Pinpoint the cell where the given text exists, returning its (X, Y) midpoint coordinate. 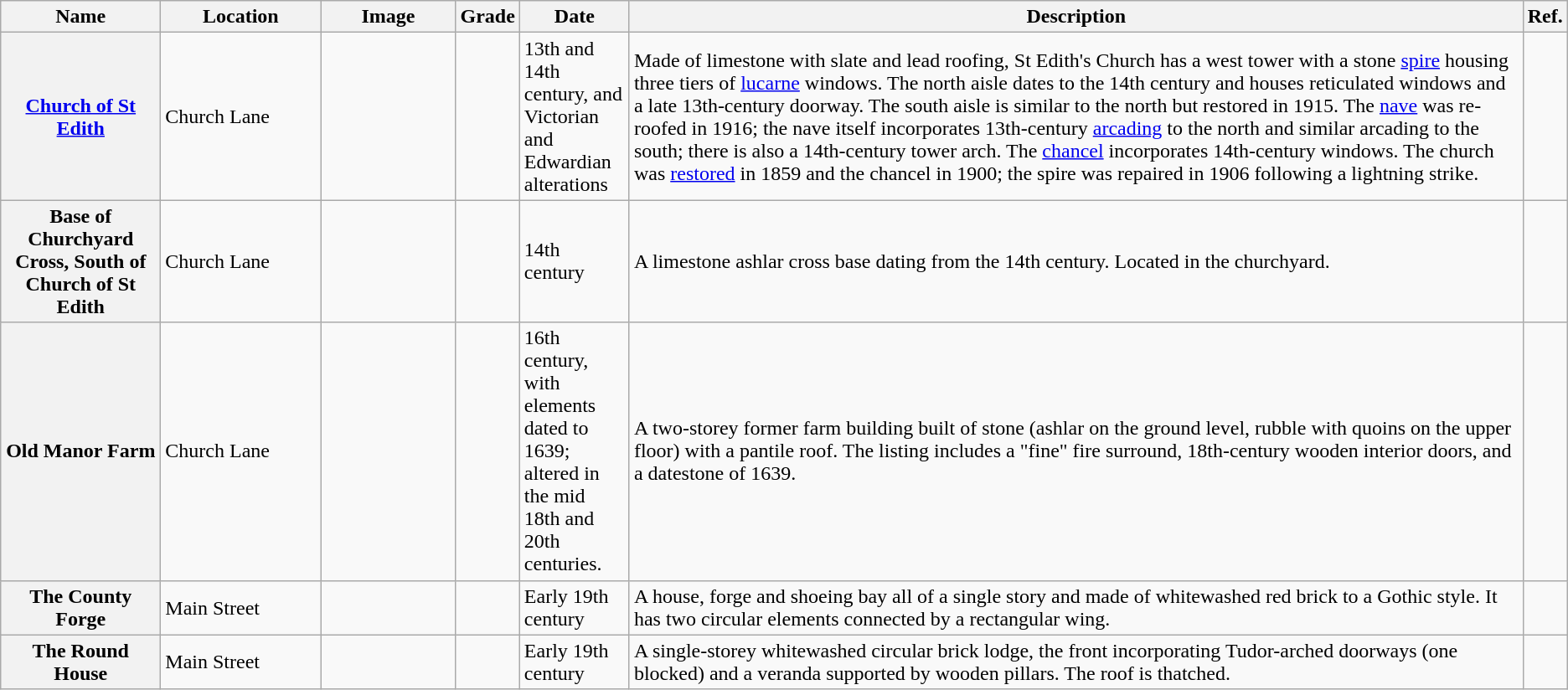
Name (80, 17)
Description (1075, 17)
Old Manor Farm (80, 451)
16th century, with elements dated to 1639; altered in the mid 18th and 20th centuries. (575, 451)
13th and 14th century, and Victorian and Edwardian alterations (575, 116)
The County Forge (80, 608)
Date (575, 17)
Base of Churchyard Cross, South of Church of St Edith (80, 261)
Grade (487, 17)
Church of St Edith (80, 116)
The Round House (80, 662)
A limestone ashlar cross base dating from the 14th century. Located in the churchyard. (1075, 261)
Ref. (1545, 17)
14th century (575, 261)
Location (241, 17)
Image (389, 17)
